Return (X, Y) of the center of cell containing provided text 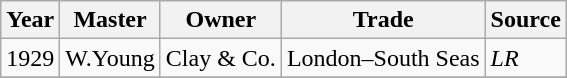
Owner (220, 20)
Clay & Co. (220, 58)
Master (110, 20)
Year (30, 20)
London–South Seas (383, 58)
1929 (30, 58)
LR (526, 58)
Trade (383, 20)
W.Young (110, 58)
Source (526, 20)
